Return (X, Y) of the center of cell containing provided text 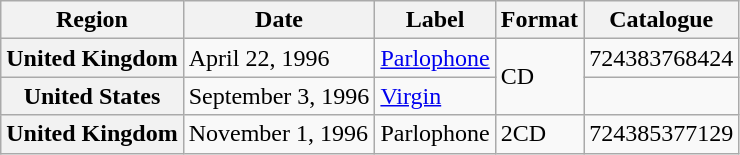
United States (92, 96)
Catalogue (662, 20)
Virgin (435, 96)
September 3, 1996 (279, 96)
724385377129 (662, 134)
November 1, 1996 (279, 134)
Label (435, 20)
CD (539, 77)
Date (279, 20)
724383768424 (662, 58)
Region (92, 20)
April 22, 1996 (279, 58)
Format (539, 20)
2CD (539, 134)
